Capture the cell that displays the provided text and extract its [x, y] central coordinate. 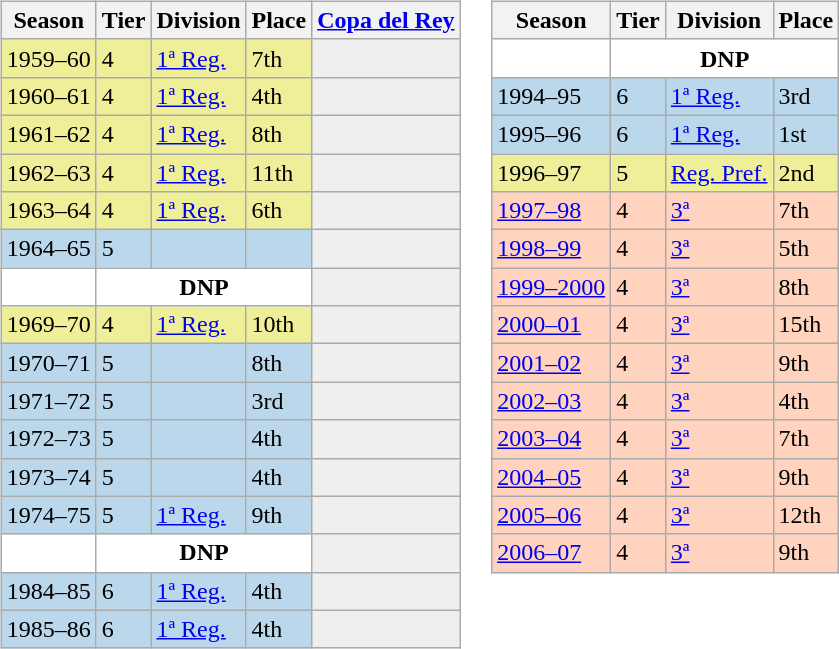
12th [806, 515]
1996–97 [552, 173]
1970–71 [48, 363]
1973–74 [48, 477]
1974–75 [48, 515]
1971–72 [48, 401]
1961–62 [48, 134]
2001–02 [552, 363]
11th [279, 173]
1997–98 [552, 211]
2002–03 [552, 401]
10th [279, 325]
2006–07 [552, 553]
1960–61 [48, 96]
1959–60 [48, 58]
1985–86 [48, 629]
Copa del Rey [386, 20]
1962–63 [48, 173]
1969–70 [48, 325]
1972–73 [48, 439]
2000–01 [552, 325]
1998–99 [552, 249]
6th [279, 211]
2004–05 [552, 477]
Reg. Pref. [719, 173]
1963–64 [48, 211]
1984–85 [48, 591]
2nd [806, 173]
1st [806, 134]
1994–95 [552, 96]
1995–96 [552, 134]
1999–2000 [552, 287]
2003–04 [552, 439]
1964–65 [48, 249]
5th [806, 249]
15th [806, 325]
2005–06 [552, 515]
